Locate the cell with the specified text and output its [X, Y] center coordinate. 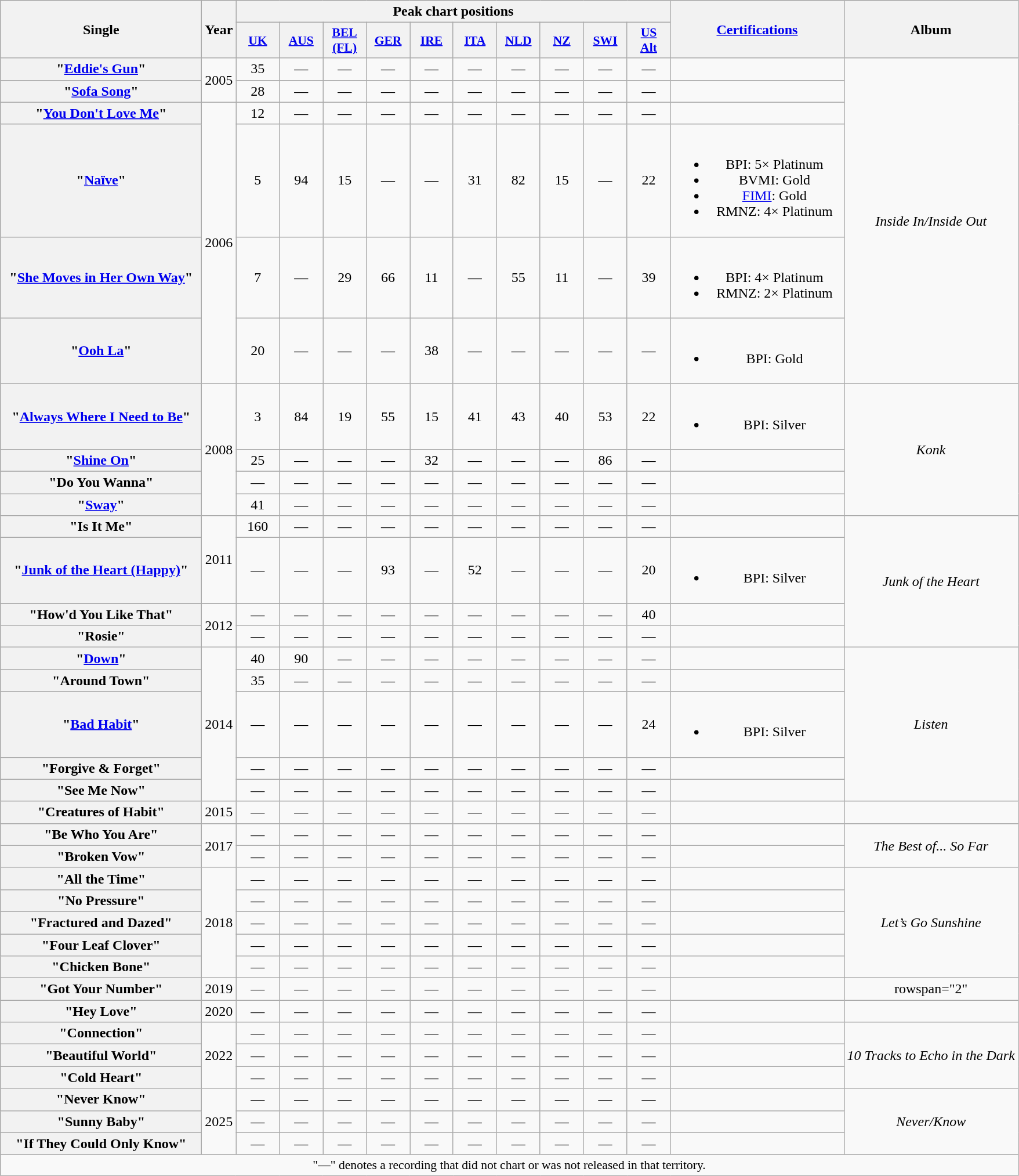
2019 [219, 989]
160 [258, 527]
Konk [931, 449]
5 [258, 180]
GER [389, 41]
rowspan="2" [931, 989]
"Do You Wanna" [101, 482]
"Down" [101, 658]
32 [431, 460]
SWI [605, 41]
39 [648, 277]
"Fractured and Dazed" [101, 922]
"She Moves in Her Own Way" [101, 277]
IRE [431, 41]
Listen [931, 724]
2012 [219, 625]
2008 [219, 449]
"Sofa Song" [101, 91]
"If They Could Only Know" [101, 1144]
"No Pressure" [101, 900]
"Connection" [101, 1033]
Certifications [757, 29]
Let’s Go Sunshine [931, 922]
"Eddie's Gun" [101, 69]
10 Tracks to Echo in the Dark [931, 1055]
7 [258, 277]
"Shine On" [101, 460]
"Never Know" [101, 1099]
"Bad Habit" [101, 724]
Inside In/Inside Out [931, 220]
82 [518, 180]
"Be Who You Are" [101, 834]
90 [302, 658]
31 [474, 180]
"Rosie" [101, 636]
"Is It Me" [101, 527]
ITA [474, 41]
Year [219, 29]
BPI: Gold [757, 350]
"How'd You Like That" [101, 614]
Never/Know [931, 1121]
"Forgive & Forget" [101, 768]
"Sway" [101, 504]
"Hey Love" [101, 1011]
BEL(FL) [344, 41]
"Always Where I Need to Be" [101, 417]
2006 [219, 243]
25 [258, 460]
3 [258, 417]
NZ [561, 41]
"Creatures of Habit" [101, 812]
2025 [219, 1121]
"Got Your Number" [101, 989]
"All the Time" [101, 878]
"Four Leaf Clover" [101, 945]
"Junk of the Heart (Happy)" [101, 571]
"Ooh La" [101, 350]
2017 [219, 845]
Album [931, 29]
93 [389, 571]
86 [605, 460]
"Around Town" [101, 681]
2022 [219, 1055]
Single [101, 29]
"—" denotes a recording that did not chart or was not released in that territory. [509, 1165]
NLD [518, 41]
12 [258, 113]
"Sunny Baby" [101, 1121]
"Broken Vow" [101, 856]
"See Me Now" [101, 790]
53 [605, 417]
24 [648, 724]
BPI: 4× PlatinumRMNZ: 2× Platinum [757, 277]
52 [474, 571]
2014 [219, 724]
28 [258, 91]
43 [518, 417]
"Naïve" [101, 180]
2011 [219, 559]
29 [344, 277]
19 [344, 417]
Junk of the Heart [931, 581]
"Beautiful World" [101, 1055]
"Chicken Bone" [101, 967]
USAlt [648, 41]
2018 [219, 922]
"You Don't Love Me" [101, 113]
2020 [219, 1011]
UK [258, 41]
AUS [302, 41]
Peak chart positions [454, 12]
BPI: 5× PlatinumBVMI: GoldFIMI: GoldRMNZ: 4× Platinum [757, 180]
"Cold Heart" [101, 1077]
38 [431, 350]
84 [302, 417]
2005 [219, 80]
The Best of... So Far [931, 845]
94 [302, 180]
2015 [219, 812]
66 [389, 277]
